Provide the [x, y] coordinate of the cell's center where the given text is located.  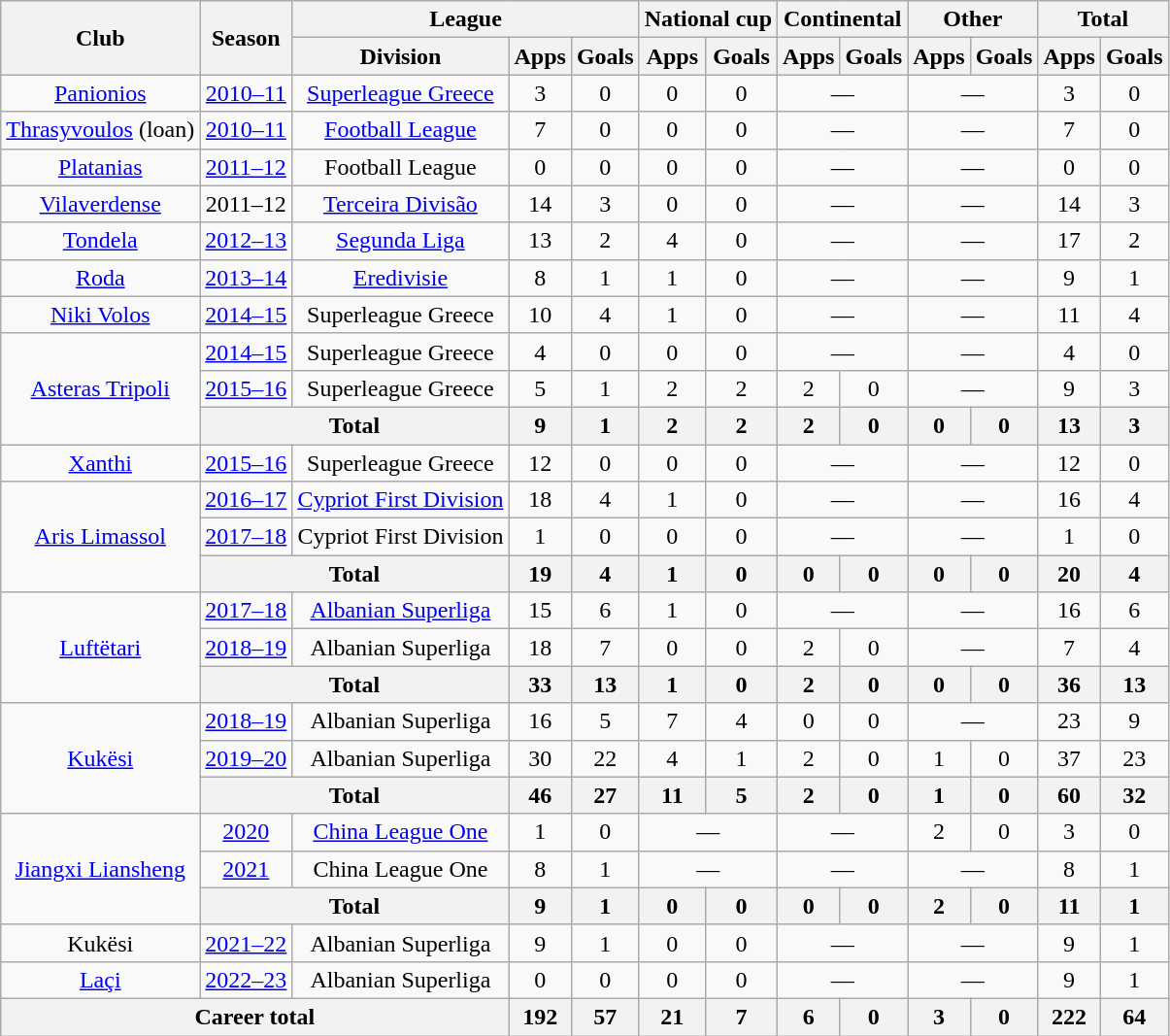
Thrasyvoulos (loan) [101, 130]
Terceira Divisão [400, 204]
30 [540, 758]
Club [101, 38]
2020 [247, 832]
192 [540, 1017]
22 [605, 758]
Continental [843, 19]
37 [1069, 758]
Vilaverdense [101, 204]
46 [540, 795]
League [466, 19]
2016–17 [247, 500]
15 [540, 611]
57 [605, 1017]
Panionios [101, 93]
Asteras Tripoli [101, 388]
2021–22 [247, 943]
Season [247, 38]
Xanthi [101, 463]
32 [1134, 795]
27 [605, 795]
Jiangxi Liansheng [101, 869]
2012–13 [247, 241]
Segunda Liga [400, 241]
36 [1069, 685]
17 [1069, 241]
Eredivisie [400, 278]
Platanias [101, 167]
Division [400, 56]
Aris Limassol [101, 537]
Career total [254, 1017]
21 [672, 1017]
Luftëtari [101, 648]
Tondela [101, 241]
19 [540, 574]
222 [1069, 1017]
10 [540, 315]
National cup [708, 19]
64 [1134, 1017]
33 [540, 685]
Laçi [101, 980]
2021 [247, 869]
Roda [101, 278]
Niki Volos [101, 315]
Other [973, 19]
2022–23 [247, 980]
2019–20 [247, 758]
20 [1069, 574]
2013–14 [247, 278]
60 [1069, 795]
